Return the [x, y] coordinate for the center point of the cell that contains the specified text.  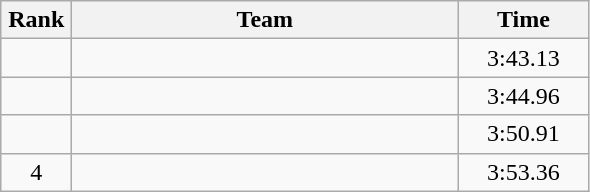
Team [265, 20]
Time [524, 20]
4 [36, 172]
3:44.96 [524, 96]
3:53.36 [524, 172]
Rank [36, 20]
3:50.91 [524, 134]
3:43.13 [524, 58]
